Find where the given text appears and provide that cell's center as [x, y] coordinate. 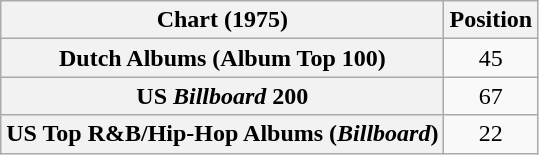
22 [491, 134]
45 [491, 58]
US Billboard 200 [222, 96]
Dutch Albums (Album Top 100) [222, 58]
67 [491, 96]
US Top R&B/Hip-Hop Albums (Billboard) [222, 134]
Position [491, 20]
Chart (1975) [222, 20]
